Scan for the cell matching the given text and deliver its [x, y] coordinate at center. 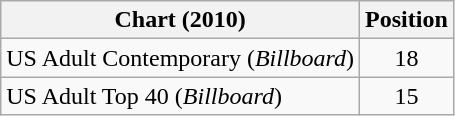
Position [407, 20]
15 [407, 96]
Chart (2010) [180, 20]
US Adult Top 40 (Billboard) [180, 96]
18 [407, 58]
US Adult Contemporary (Billboard) [180, 58]
